Extract the [X, Y] coordinate from the center of the cell holding the provided text.  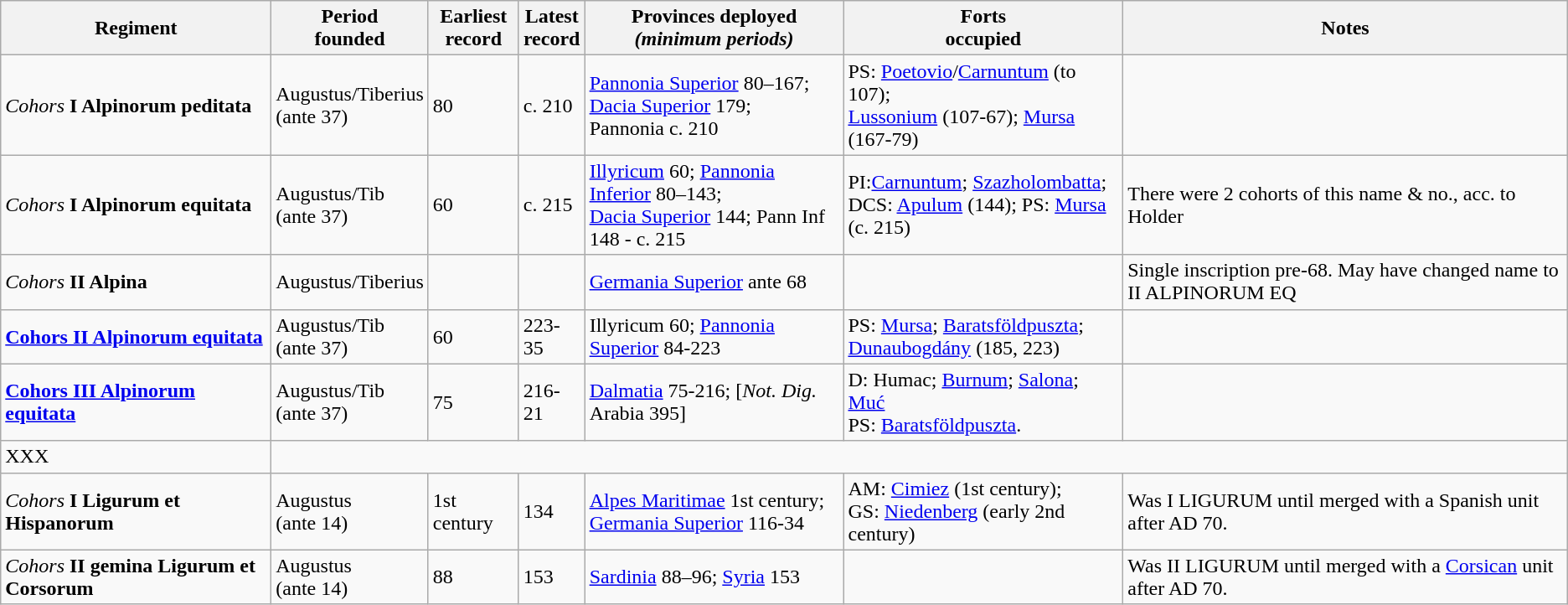
80 [473, 106]
223-35 [551, 337]
Earliestrecord [473, 28]
Periodfounded [350, 28]
Was I LIGURUM until merged with a Spanish unit after AD 70. [1345, 511]
88 [473, 577]
Dalmatia 75-216; [Not. Dig. Arabia 395] [714, 402]
Regiment [136, 28]
Was II LIGURUM until merged with a Corsican unit after AD 70. [1345, 577]
Illyricum 60; Pannonia Inferior 80–143;Dacia Superior 144; Pann Inf 148 - c. 215 [714, 204]
Augustus/Tiberius(ante 37) [350, 106]
Sardinia 88–96; Syria 153 [714, 577]
153 [551, 577]
Cohors II Alpina [136, 282]
D: Humac; Burnum; Salona; MućPS: Baratsföldpuszta. [983, 402]
PI:Carnuntum; Szazholombatta;DCS: Apulum (144); PS: Mursa (c. 215) [983, 204]
c. 210 [551, 106]
Cohors I Alpinorum peditata [136, 106]
c. 215 [551, 204]
Augustus/Tiberius [350, 282]
PS: Poetovio/Carnuntum (to 107);Lussonium (107-67); Mursa (167-79) [983, 106]
Germania Superior ante 68 [714, 282]
XXX [136, 457]
Single inscription pre-68. May have changed name to II ALPINORUM EQ [1345, 282]
There were 2 cohorts of this name & no., acc. to Holder [1345, 204]
Notes [1345, 28]
Latestrecord [551, 28]
AM: Cimiez (1st century);GS: Niedenberg (early 2nd century) [983, 511]
134 [551, 511]
Cohors II Alpinorum equitata [136, 337]
Illyricum 60; Pannonia Superior 84-223 [714, 337]
PS: Mursa; Baratsföldpuszta;Dunaubogdány (185, 223) [983, 337]
1st century [473, 511]
Cohors II gemina Ligurum et Corsorum [136, 577]
Alpes Maritimae 1st century;Germania Superior 116-34 [714, 511]
Fortsoccupied [983, 28]
Cohors I Ligurum et Hispanorum [136, 511]
216-21 [551, 402]
Pannonia Superior 80–167;Dacia Superior 179;Pannonia c. 210 [714, 106]
75 [473, 402]
Cohors I Alpinorum equitata [136, 204]
Provinces deployed(minimum periods) [714, 28]
Cohors III Alpinorum equitata [136, 402]
